Scan for the cell matching the given text and deliver its [X, Y] coordinate at center. 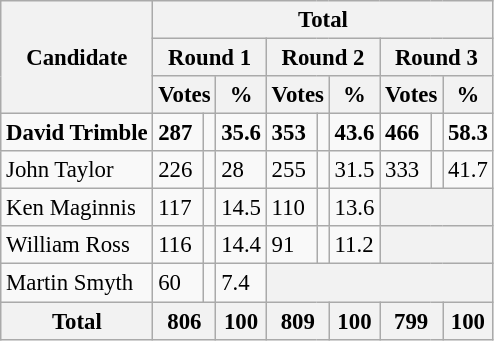
799 [412, 321]
287 [178, 133]
226 [178, 170]
Round 1 [210, 58]
Martin Smyth [77, 283]
Ken Maginnis [77, 208]
809 [298, 321]
333 [406, 170]
110 [292, 208]
28 [241, 170]
13.6 [354, 208]
11.2 [354, 245]
41.7 [468, 170]
353 [292, 133]
60 [178, 283]
David Trimble [77, 133]
91 [292, 245]
117 [178, 208]
14.5 [241, 208]
14.4 [241, 245]
Candidate [77, 58]
7.4 [241, 283]
58.3 [468, 133]
116 [178, 245]
35.6 [241, 133]
466 [406, 133]
Round 3 [436, 58]
255 [292, 170]
John Taylor [77, 170]
43.6 [354, 133]
31.5 [354, 170]
Round 2 [322, 58]
William Ross [77, 245]
806 [184, 321]
